Pinpoint the cell where the given text exists, returning its [x, y] midpoint coordinate. 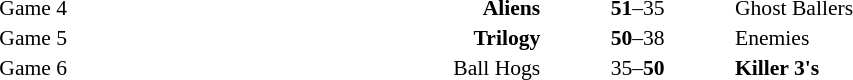
50–38 [638, 38]
Trilogy [306, 38]
